Output the [x, y] coordinate of the center of the cell containing the given text.  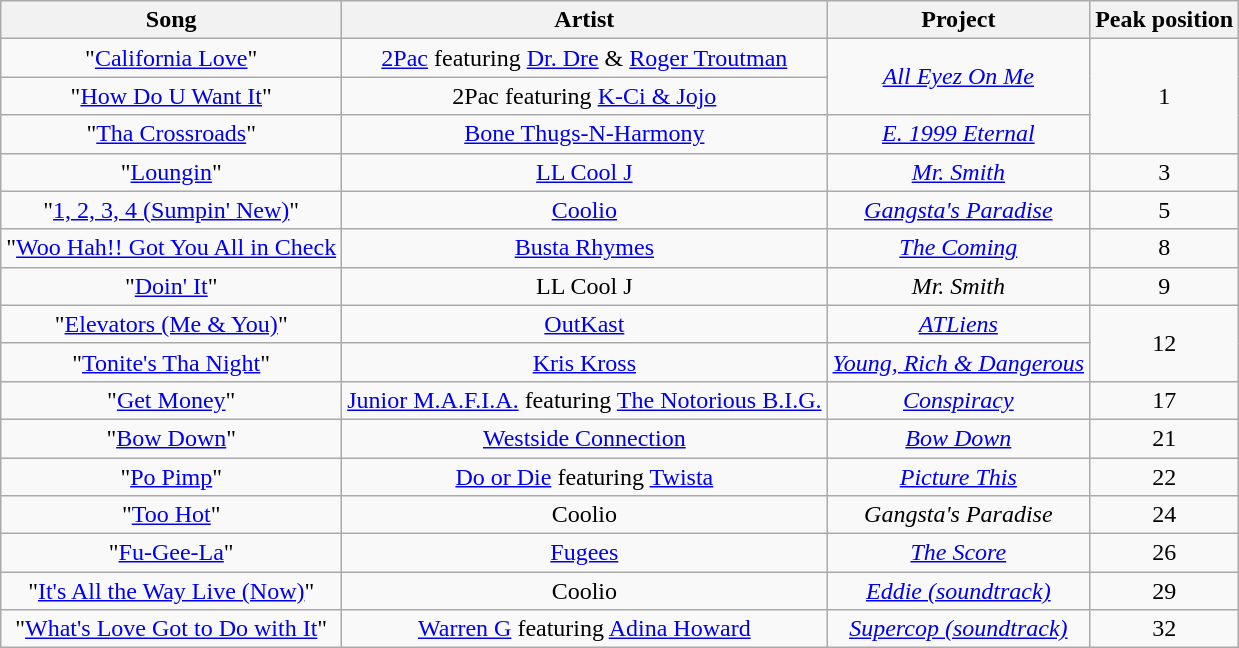
Artist [584, 20]
"Bow Down" [172, 438]
1 [1164, 96]
"Get Money" [172, 400]
21 [1164, 438]
24 [1164, 515]
Supercop (soundtrack) [958, 629]
29 [1164, 591]
17 [1164, 400]
"What's Love Got to Do with It" [172, 629]
"Fu-Gee-La" [172, 553]
Kris Kross [584, 362]
"Woo Hah!! Got You All in Check [172, 248]
The Coming [958, 248]
Warren G featuring Adina Howard [584, 629]
OutKast [584, 324]
"Elevators (Me & You)" [172, 324]
Eddie (soundtrack) [958, 591]
"Tonite's Tha Night" [172, 362]
Conspiracy [958, 400]
"Tha Crossroads" [172, 134]
"1, 2, 3, 4 (Sumpin' New)" [172, 210]
Young, Rich & Dangerous [958, 362]
"Too Hot" [172, 515]
"Loungin" [172, 172]
All Eyez On Me [958, 77]
Peak position [1164, 20]
Project [958, 20]
9 [1164, 286]
12 [1164, 343]
3 [1164, 172]
"Po Pimp" [172, 477]
2Pac featuring Dr. Dre & Roger Troutman [584, 58]
"Doin' It" [172, 286]
"How Do U Want It" [172, 96]
Fugees [584, 553]
The Score [958, 553]
Bone Thugs-N-Harmony [584, 134]
Bow Down [958, 438]
ATLiens [958, 324]
8 [1164, 248]
"It's All the Way Live (Now)" [172, 591]
2Pac featuring K-Ci & Jojo [584, 96]
E. 1999 Eternal [958, 134]
Busta Rhymes [584, 248]
Do or Die featuring Twista [584, 477]
Picture This [958, 477]
32 [1164, 629]
Junior M.A.F.I.A. featuring The Notorious B.I.G. [584, 400]
22 [1164, 477]
Song [172, 20]
"California Love" [172, 58]
Westside Connection [584, 438]
26 [1164, 553]
5 [1164, 210]
